Locate the cell with the specified text and output its (X, Y) center coordinate. 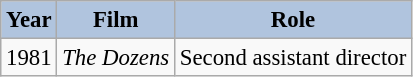
The Dozens (116, 58)
Second assistant director (292, 58)
Year (29, 20)
1981 (29, 58)
Role (292, 20)
Film (116, 20)
